Return the [x, y] coordinate for the center point of the cell that contains the specified text.  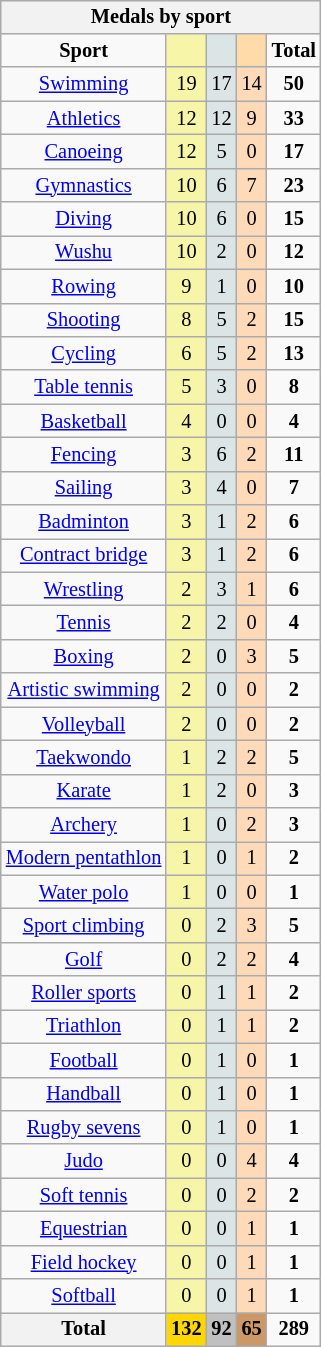
289 [294, 1330]
Football [84, 1060]
Table tennis [84, 387]
Water polo [84, 892]
Athletics [84, 118]
92 [222, 1330]
Soft tennis [84, 1195]
Rugby sevens [84, 1128]
Rowing [84, 286]
23 [294, 185]
Volleyball [84, 724]
11 [294, 455]
Diving [84, 219]
Wrestling [84, 589]
Canoeing [84, 152]
Judo [84, 1161]
19 [186, 84]
Taekwondo [84, 758]
Karate [84, 791]
33 [294, 118]
Gymnastics [84, 185]
Cycling [84, 354]
Sailing [84, 488]
Badminton [84, 522]
Sport climbing [84, 926]
Sport [84, 51]
14 [252, 84]
132 [186, 1330]
Tennis [84, 623]
Artistic swimming [84, 690]
Equestrian [84, 1229]
50 [294, 84]
Medals by sport [161, 17]
Contract bridge [84, 556]
13 [294, 354]
Field hockey [84, 1262]
Shooting [84, 320]
Archery [84, 825]
Modern pentathlon [84, 859]
Swimming [84, 84]
65 [252, 1330]
Triathlon [84, 1027]
Roller sports [84, 993]
Softball [84, 1296]
Wushu [84, 253]
Basketball [84, 421]
Fencing [84, 455]
Golf [84, 960]
Boxing [84, 657]
Handball [84, 1094]
